Return [x, y] of the center of cell containing provided text 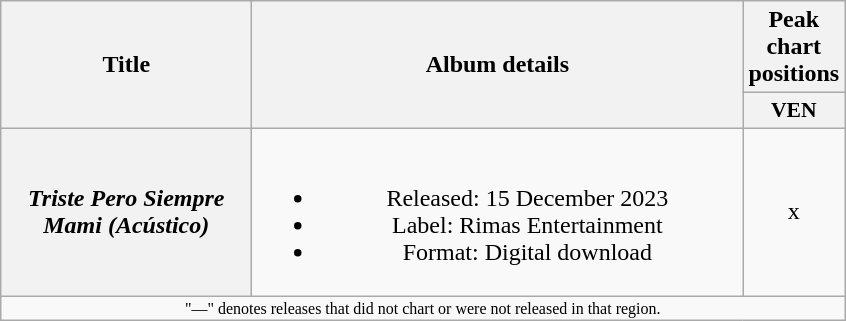
Album details [498, 65]
Triste Pero Siempre Mami (Acústico) [126, 212]
Title [126, 65]
"—" denotes releases that did not chart or were not released in that region. [423, 308]
x [794, 212]
Released: 15 December 2023Label: Rimas EntertainmentFormat: Digital download [498, 212]
VEN [794, 111]
Peak chart positions [794, 47]
